Capture the cell that displays the provided text and extract its (x, y) central coordinate. 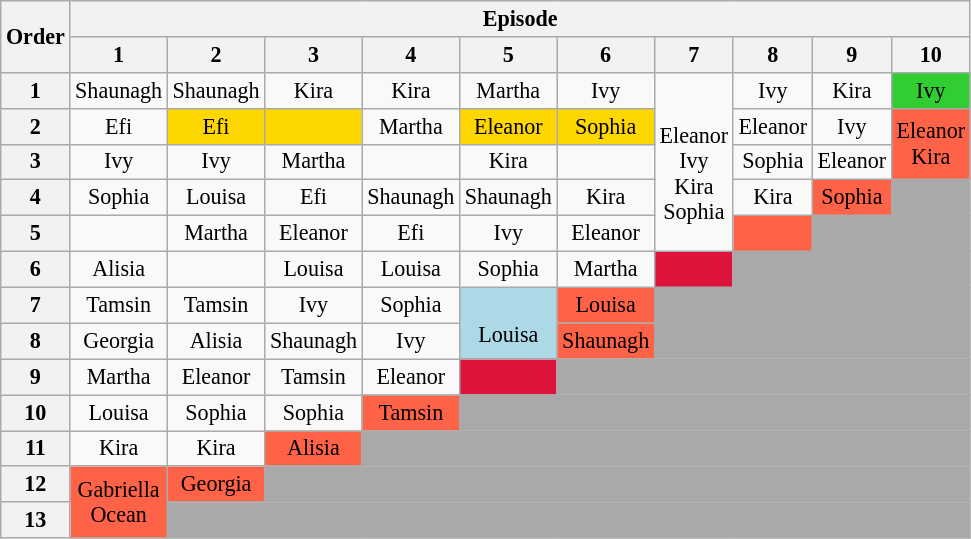
Eleanor Kira (930, 144)
12 (36, 484)
GabriellaOcean (118, 502)
13 (36, 520)
EleanorIvyKiraSophia (694, 162)
11 (36, 448)
Order (36, 36)
Episode (520, 18)
